Capture the cell that displays the provided text and extract its [X, Y] central coordinate. 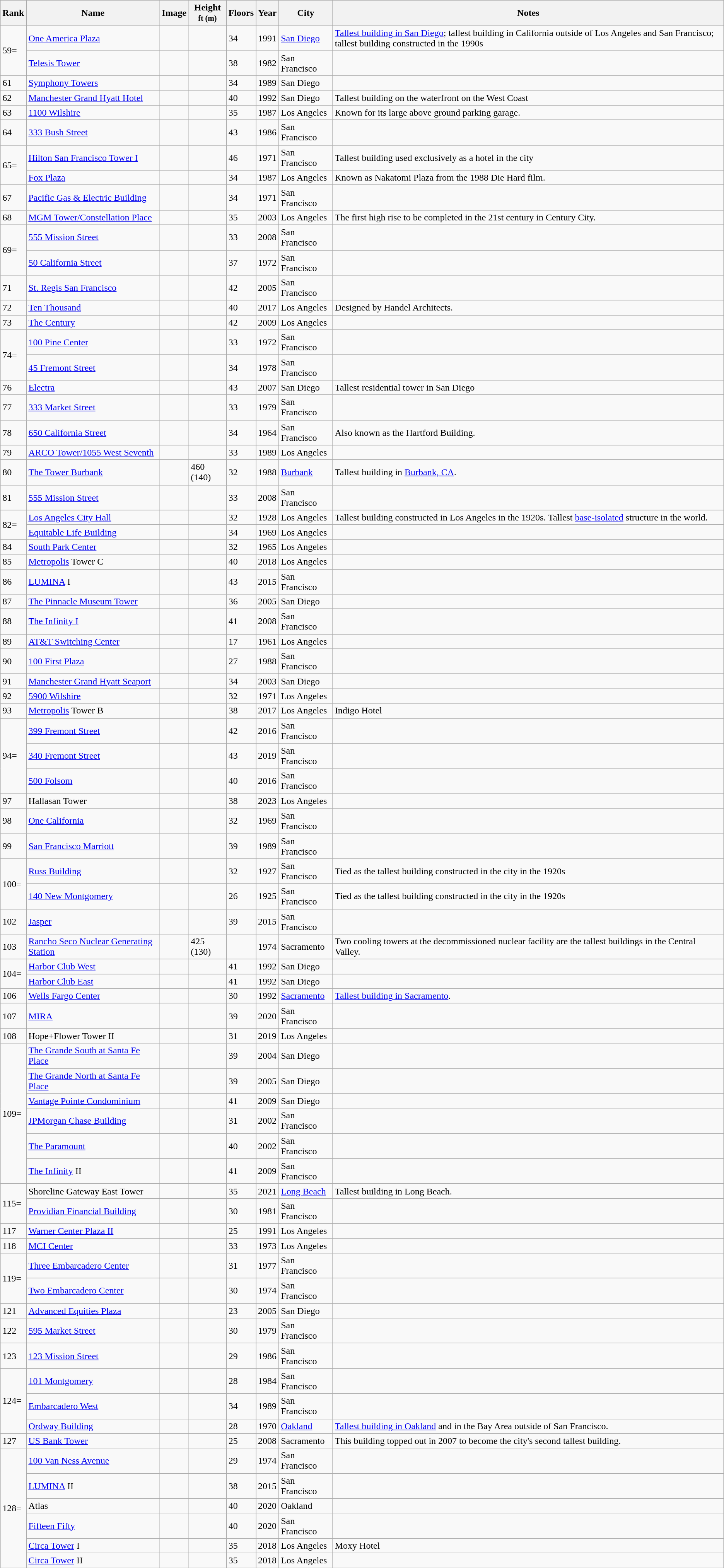
99 [13, 846]
23 [241, 1311]
Tallest building in San Diego; tallest building in California outside of Los Angeles and San Francisco; tallest building constructed in the 1990s [528, 38]
399 Fremont Street [93, 731]
333 Bush Street [93, 132]
102 [13, 921]
84 [13, 547]
74= [13, 355]
61 [13, 83]
One America Plaza [93, 38]
Tallest building on the waterfront on the West Coast [528, 98]
Tallest residential tower in San Diego [528, 387]
98 [13, 821]
72 [13, 308]
85 [13, 561]
Telesis Tower [93, 63]
The Grande South at Santa Fe Place [93, 1056]
333 Market Street [93, 408]
78 [13, 432]
121 [13, 1311]
Electra [93, 387]
91 [13, 681]
Embarcadero West [93, 1406]
100 First Plaza [93, 661]
1100 Wilshire [93, 113]
90 [13, 661]
37 [241, 262]
Circa Tower II [93, 1560]
Harbor Club East [93, 981]
The Tower Burbank [93, 473]
46 [241, 158]
ARCO Tower/1055 West Seventh [93, 452]
Circa Tower I [93, 1546]
86 [13, 582]
LUMINA II [93, 1486]
The Pinnacle Museum Tower [93, 602]
Jasper [93, 921]
MGM Tower/Constellation Place [93, 217]
63 [13, 113]
62 [13, 98]
79 [13, 452]
80 [13, 473]
Tallest building in Sacramento. [528, 996]
Warner Center Plaza II [93, 1231]
123 [13, 1356]
Two cooling towers at the decommissioned nuclear facility are the tallest buildings in the Central Valley. [528, 947]
South Park Center [93, 547]
Also known as the Hartford Building. [528, 432]
118 [13, 1246]
Providian Financial Building [93, 1211]
5900 Wilshire [93, 696]
595 Market Street [93, 1331]
Metropolis Tower C [93, 561]
340 Fremont Street [93, 756]
Rancho Seco Nuclear Generating Station [93, 947]
94= [13, 756]
Long Beach [306, 1191]
Los Angeles City Hall [93, 517]
Notes [528, 13]
Tallest building in Long Beach. [528, 1191]
LUMINA I [93, 582]
Atlas [93, 1506]
425 (130) [208, 947]
65= [13, 165]
St. Regis San Francisco [93, 288]
The Grande North at Santa Fe Place [93, 1081]
Rank [13, 13]
108 [13, 1036]
1961 [268, 642]
500 Folsom [93, 781]
Harbor Club West [93, 967]
101 Montgomery [93, 1381]
68 [13, 217]
460 (140) [208, 473]
AT&T Switching Center [93, 642]
1925 [268, 896]
27 [241, 661]
45 Fremont Street [93, 367]
650 California Street [93, 432]
The Century [93, 322]
1982 [268, 63]
82= [13, 525]
50 California Street [93, 262]
Fox Plaza [93, 177]
Tallest building in Oakland and in the Bay Area outside of San Francisco. [528, 1426]
1984 [268, 1381]
Pacific Gas & Electric Building [93, 197]
1928 [268, 517]
Indigo Hotel [528, 711]
69= [13, 250]
Name [93, 13]
City [306, 13]
100 Van Ness Avenue [93, 1461]
1977 [268, 1266]
140 New Montgomery [93, 896]
109= [13, 1114]
87 [13, 602]
Ordway Building [93, 1426]
59= [13, 51]
Designed by Handel Architects. [528, 308]
Hope+Flower Tower II [93, 1036]
Known as Nakatomi Plaza from the 1988 Die Hard film. [528, 177]
122 [13, 1331]
128= [13, 1508]
The Paramount [93, 1146]
Russ Building [93, 871]
115= [13, 1203]
This building topped out in 2007 to become the city's second tallest building. [528, 1441]
Heightft (m) [208, 13]
64 [13, 132]
Floors [241, 13]
Known for its large above ground parking garage. [528, 113]
Shoreline Gateway East Tower [93, 1191]
JPMorgan Chase Building [93, 1121]
107 [13, 1016]
The Infinity II [93, 1171]
73 [13, 322]
1981 [268, 1211]
103 [13, 947]
77 [13, 408]
76 [13, 387]
Ten Thousand [93, 308]
Moxy Hotel [528, 1546]
Year [268, 13]
Hallasan Tower [93, 801]
123 Mission Street [93, 1356]
106 [13, 996]
Burbank [306, 473]
Wells Fargo Center [93, 996]
Metropolis Tower B [93, 711]
Equitable Life Building [93, 532]
36 [241, 602]
100= [13, 884]
The Infinity I [93, 622]
100 Pine Center [93, 343]
97 [13, 801]
The first high rise to be completed in the 21st century in Century City. [528, 217]
Fifteen Fifty [93, 1526]
2023 [268, 801]
Manchester Grand Hyatt Hotel [93, 98]
124= [13, 1401]
Tallest building in Burbank, CA. [528, 473]
17 [241, 642]
88 [13, 622]
93 [13, 711]
104= [13, 974]
26 [241, 896]
Vantage Pointe Condominium [93, 1101]
US Bank Tower [93, 1441]
71 [13, 288]
Tallest building used exclusively as a hotel in the city [528, 158]
1965 [268, 547]
2004 [268, 1056]
92 [13, 696]
Tallest building constructed in Los Angeles in the 1920s. Tallest base-isolated structure in the world. [528, 517]
2021 [268, 1191]
1964 [268, 432]
117 [13, 1231]
MCI Center [93, 1246]
Symphony Towers [93, 83]
1927 [268, 871]
1978 [268, 367]
89 [13, 642]
67 [13, 197]
Three Embarcadero Center [93, 1266]
MIRA [93, 1016]
Advanced Equities Plaza [93, 1311]
119= [13, 1278]
Two Embarcadero Center [93, 1291]
1973 [268, 1246]
San Francisco Marriott [93, 846]
Hilton San Francisco Tower I [93, 158]
One California [93, 821]
Image [174, 13]
127 [13, 1441]
Manchester Grand Hyatt Seaport [93, 681]
2007 [268, 387]
81 [13, 497]
1970 [268, 1426]
